Extract the [X, Y] coordinate from the center of the cell holding the provided text.  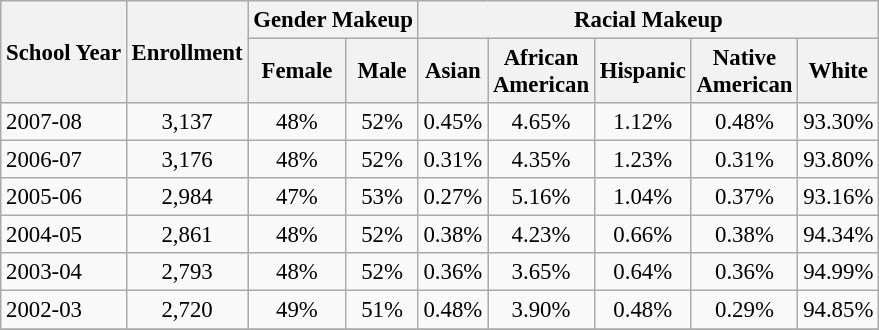
93.30% [838, 122]
2,861 [187, 235]
2,984 [187, 197]
51% [382, 310]
5.16% [542, 197]
4.23% [542, 235]
School Year [64, 52]
0.37% [744, 197]
53% [382, 197]
3,176 [187, 160]
2003-04 [64, 273]
1.12% [642, 122]
Female [297, 72]
2002-03 [64, 310]
Hispanic [642, 72]
Male [382, 72]
2,793 [187, 273]
93.16% [838, 197]
0.45% [452, 122]
Asian [452, 72]
0.27% [452, 197]
Gender Makeup [333, 20]
94.34% [838, 235]
0.64% [642, 273]
0.66% [642, 235]
47% [297, 197]
49% [297, 310]
2007-08 [64, 122]
2,720 [187, 310]
Racial Makeup [648, 20]
3.65% [542, 273]
2005-06 [64, 197]
4.65% [542, 122]
93.80% [838, 160]
1.04% [642, 197]
4.35% [542, 160]
Enrollment [187, 52]
94.99% [838, 273]
2006-07 [64, 160]
Native American [744, 72]
3.90% [542, 310]
1.23% [642, 160]
94.85% [838, 310]
3,137 [187, 122]
2004-05 [64, 235]
White [838, 72]
0.29% [744, 310]
African American [542, 72]
